Search for the cell housing the specified text and yield its (x, y) center coordinate. 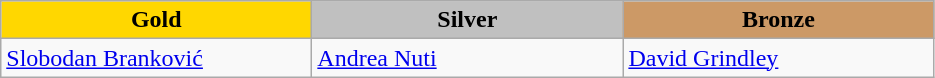
Gold (156, 20)
Silver (468, 20)
Slobodan Branković (156, 58)
Andrea Nuti (468, 58)
David Grindley (778, 58)
Bronze (778, 20)
